Return the [x, y] coordinate for the center point of the cell that contains the specified text.  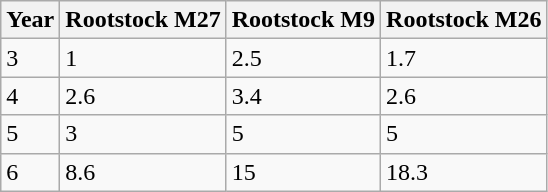
Year [30, 20]
2.5 [303, 58]
Rootstock M9 [303, 20]
3.4 [303, 96]
Rootstock M26 [464, 20]
Rootstock M27 [143, 20]
18.3 [464, 172]
4 [30, 96]
8.6 [143, 172]
1.7 [464, 58]
15 [303, 172]
6 [30, 172]
1 [143, 58]
